For the text-containing cell, return its midpoint in (x, y) coordinate format. 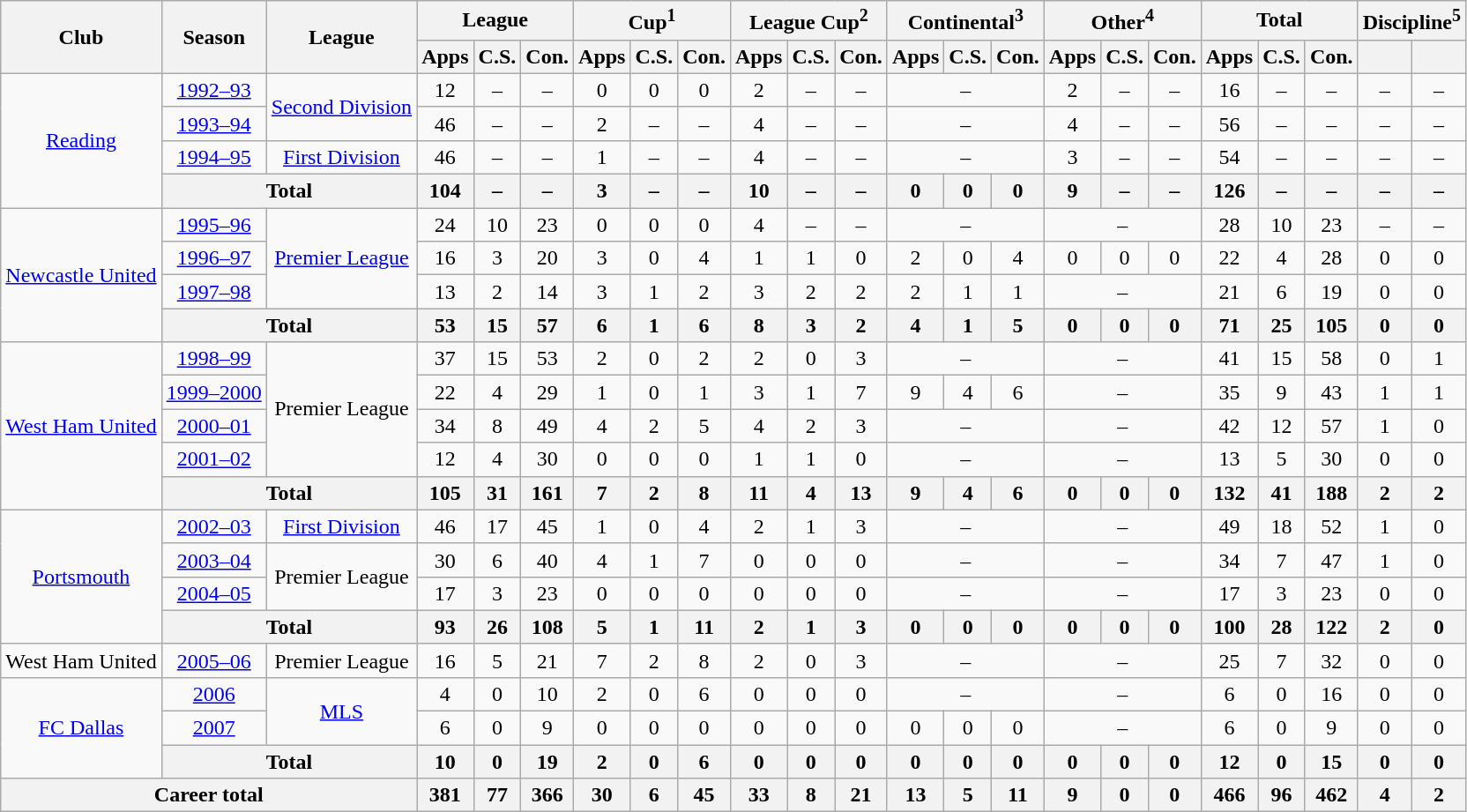
Portsmouth (81, 577)
54 (1229, 157)
2005–06 (213, 660)
1997–98 (213, 292)
Newcastle United (81, 275)
188 (1331, 493)
2003–04 (213, 560)
104 (445, 191)
71 (1229, 325)
Career total (209, 795)
1996–97 (213, 258)
2001–02 (213, 459)
43 (1331, 392)
Other4 (1122, 21)
108 (547, 627)
Cup1 (652, 21)
52 (1331, 526)
2004–05 (213, 593)
2007 (213, 728)
Season (213, 37)
96 (1282, 795)
2006 (213, 694)
1995–96 (213, 225)
93 (445, 627)
56 (1229, 123)
40 (547, 560)
32 (1331, 660)
29 (547, 392)
122 (1331, 627)
462 (1331, 795)
26 (497, 627)
Second Division (341, 107)
Reading (81, 140)
31 (497, 493)
20 (547, 258)
35 (1229, 392)
126 (1229, 191)
2000–01 (213, 426)
161 (547, 493)
37 (445, 359)
1994–95 (213, 157)
14 (547, 292)
Discipline5 (1411, 21)
MLS (341, 711)
Continental3 (965, 21)
42 (1229, 426)
FC Dallas (81, 727)
Club (81, 37)
24 (445, 225)
381 (445, 795)
47 (1331, 560)
1999–2000 (213, 392)
58 (1331, 359)
77 (497, 795)
1993–94 (213, 123)
132 (1229, 493)
1992–93 (213, 90)
18 (1282, 526)
1998–99 (213, 359)
100 (1229, 627)
League Cup2 (808, 21)
2002–03 (213, 526)
366 (547, 795)
33 (758, 795)
466 (1229, 795)
